Return [x, y] of the center of cell containing provided text 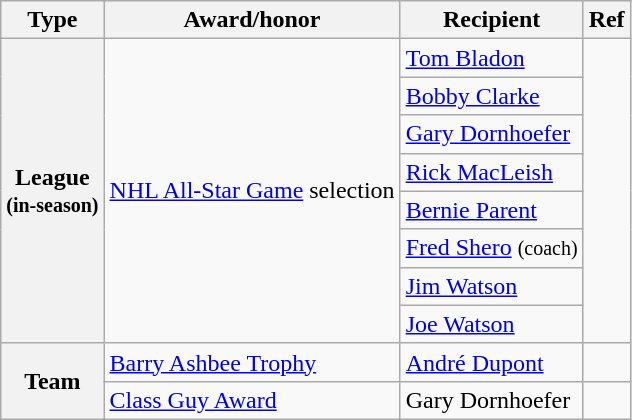
Award/honor [252, 20]
Barry Ashbee Trophy [252, 362]
Class Guy Award [252, 400]
Joe Watson [492, 324]
Jim Watson [492, 286]
League(in-season) [52, 191]
Recipient [492, 20]
Ref [606, 20]
Team [52, 381]
Fred Shero (coach) [492, 248]
Bobby Clarke [492, 96]
André Dupont [492, 362]
Type [52, 20]
NHL All-Star Game selection [252, 191]
Tom Bladon [492, 58]
Rick MacLeish [492, 172]
Bernie Parent [492, 210]
